Capture the cell that displays the provided text and extract its (x, y) central coordinate. 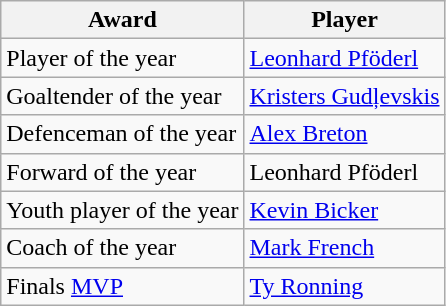
Youth player of the year (122, 210)
Kristers Gudļevskis (344, 96)
Player (344, 20)
Finals MVP (122, 286)
Kevin Bicker (344, 210)
Defenceman of the year (122, 134)
Mark French (344, 248)
Coach of the year (122, 248)
Player of the year (122, 58)
Forward of the year (122, 172)
Alex Breton (344, 134)
Ty Ronning (344, 286)
Goaltender of the year (122, 96)
Award (122, 20)
